Detect which cell encompasses the target text, then output its [x, y] center coordinate. 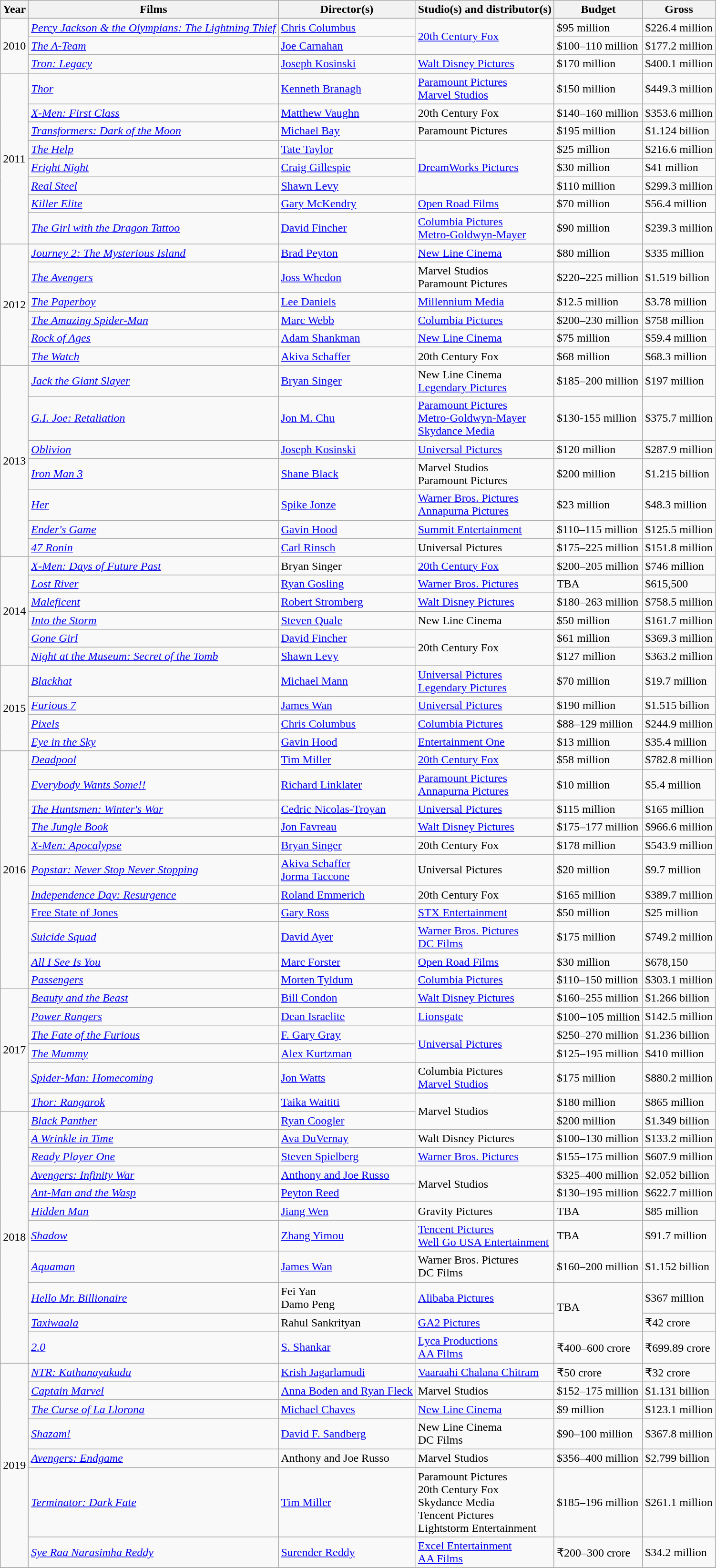
Ryan Gosling [347, 584]
$216.6 million [679, 149]
Thor: Rangarok [153, 1102]
Entertainment One [484, 742]
Kenneth Branagh [347, 89]
$85 million [679, 1211]
Robert Stromberg [347, 602]
Peyton Reed [347, 1193]
Columbia PicturesMarvel Studios [484, 1078]
$88–129 million [598, 724]
Night at the Museum: Secret of the Tomb [153, 657]
Terminator: Dark Fate [153, 1502]
$68 million [598, 356]
A Wrinkle in Time [153, 1139]
DreamWorks Pictures [484, 167]
Matthew Vaughn [347, 113]
Lyca ProductionsAA Films [484, 1347]
$75 million [598, 338]
Ava DuVernay [347, 1139]
Transformers: Dark of the Moon [153, 131]
2014 [14, 611]
$100‒105 million [598, 1017]
Richard Linklater [347, 784]
Dean Israelite [347, 1017]
Avengers: Endgame [153, 1458]
$58 million [598, 760]
$9.7 million [679, 870]
$410 million [679, 1053]
Tencent PicturesWell Go USA Entertainment [484, 1236]
$1.215 billion [679, 474]
$152–175 million [598, 1391]
$220–225 million [598, 277]
$161.7 million [679, 620]
F. Gary Gray [347, 1035]
The Watch [153, 356]
Morten Tyldum [347, 980]
$61 million [598, 638]
The Curse of La Llorona [153, 1409]
Lionsgate [484, 1017]
Year [14, 10]
$303.1 million [679, 980]
₹42 crore [679, 1323]
Iron Man 3 [153, 474]
$299.3 million [679, 185]
Fei YanDamo Peng [347, 1298]
$200–205 million [598, 566]
$1.519 billion [679, 277]
Films [153, 10]
$91.7 million [679, 1236]
$90–100 million [598, 1433]
New Line CinemaLegendary Pictures [484, 381]
$123.1 million [679, 1409]
Joe Carnahan [347, 46]
$56.4 million [679, 203]
Ready Player One [153, 1157]
$140–160 million [598, 113]
Suicide Squad [153, 937]
$12.5 million [598, 302]
Paramount Pictures20th Century FoxSkydance MediaTencent PicturesLightstorm Entertainment [484, 1502]
$185–200 million [598, 381]
Beauty and the Beast [153, 998]
Steven Quale [347, 620]
The Paperboy [153, 302]
Craig Gillespie [347, 167]
Pixels [153, 724]
Jack the Giant Slayer [153, 381]
$48.3 million [679, 505]
$865 million [679, 1102]
$758.5 million [679, 602]
$200–230 million [598, 320]
2017 [14, 1050]
$543.9 million [679, 845]
Gross [679, 10]
The Amazing Spider-Man [153, 320]
Joss Whedon [347, 277]
Shazam! [153, 1433]
$2.052 billion [679, 1175]
The Huntsmen: Winter's War [153, 809]
Spider-Man: Homecoming [153, 1078]
Power Rangers [153, 1017]
$325–400 million [598, 1175]
Spike Jonze [347, 505]
$1.349 billion [679, 1120]
$100–130 million [598, 1139]
$367 million [679, 1298]
Roland Emmerich [347, 894]
Blackhat [153, 681]
$127 million [598, 657]
All I See Is You [153, 962]
$615,500 [679, 584]
Tate Taylor [347, 149]
Columbia PicturesMetro-Goldwyn-Mayer [484, 228]
$1.266 billion [679, 998]
$3.78 million [679, 302]
$133.2 million [679, 1139]
Avengers: Infinity War [153, 1175]
$400.1 million [679, 64]
Ryan Coogler [347, 1120]
GA2 Pictures [484, 1323]
$120 million [598, 449]
X-Men: Days of Future Past [153, 566]
NTR: Kathanayakudu [153, 1373]
Shane Black [347, 474]
Steven Spielberg [347, 1157]
$130-155 million [598, 418]
Rock of Ages [153, 338]
The A-Team [153, 46]
Paramount Pictures [484, 131]
2019 [14, 1466]
Real Steel [153, 185]
$59.4 million [679, 338]
The Avengers [153, 277]
Deadpool [153, 760]
Anna Boden and Ryan Fleck [347, 1391]
$880.2 million [679, 1078]
$177.2 million [679, 46]
Journey 2: The Mysterious Island [153, 253]
New Line CinemaDC Films [484, 1433]
$449.3 million [679, 89]
Jiang Wen [347, 1211]
$1.152 billion [679, 1266]
Hidden Man [153, 1211]
$369.3 million [679, 638]
Jon Watts [347, 1078]
Thor [153, 89]
2012 [14, 305]
Millennium Media [484, 302]
$90 million [598, 228]
$41 million [679, 167]
$175–177 million [598, 827]
Gary McKendry [347, 203]
Brad Peyton [347, 253]
$185–196 million [598, 1502]
Everybody Wants Some!! [153, 784]
Aquaman [153, 1266]
$155–175 million [598, 1157]
$80 million [598, 253]
STX Entertainment [484, 912]
$20 million [598, 870]
$68.3 million [679, 356]
$356–400 million [598, 1458]
Shadow [153, 1236]
S. Shankar [347, 1347]
₹400–600 crore [598, 1347]
Jon Favreau [347, 827]
Taxiwaala [153, 1323]
Gone Girl [153, 638]
47 Ronin [153, 547]
$110–115 million [598, 529]
Summit Entertainment [484, 529]
Michael Chaves [347, 1409]
$95 million [598, 28]
$782.8 million [679, 760]
$1.131 billion [679, 1391]
Popstar: Never Stop Never Stopping [153, 870]
$110–150 million [598, 980]
$180–263 million [598, 602]
$353.6 million [679, 113]
Captain Marvel [153, 1391]
Jon M. Chu [347, 418]
$23 million [598, 505]
$250–270 million [598, 1035]
Warner Bros. PicturesAnnapurna Pictures [484, 505]
$13 million [598, 742]
2018 [14, 1237]
$178 million [598, 845]
Tron: Legacy [153, 64]
Furious 7 [153, 706]
Zhang Yimou [347, 1236]
Alex Kurtzman [347, 1053]
$363.2 million [679, 657]
$10 million [598, 784]
Akiva Schaffer [347, 356]
$9 million [598, 1409]
$239.3 million [679, 228]
Krish Jagarlamudi [347, 1373]
$151.8 million [679, 547]
$125–195 million [598, 1053]
$287.9 million [679, 449]
Excel EntertainmentAA Films [484, 1552]
$175–225 million [598, 547]
$100–110 million [598, 46]
Independence Day: Resurgence [153, 894]
Free State of Jones [153, 912]
The Help [153, 149]
$125.5 million [679, 529]
Paramount PicturesMetro-Goldwyn-MayerSkydance Media [484, 418]
Director(s) [347, 10]
Marc Webb [347, 320]
Surender Reddy [347, 1552]
$749.2 million [679, 937]
Maleficent [153, 602]
Killer Elite [153, 203]
The Jungle Book [153, 827]
$244.9 million [679, 724]
₹200–300 crore [598, 1552]
$1.236 billion [679, 1035]
2011 [14, 158]
$130–195 million [598, 1193]
G.I. Joe: Retaliation [153, 418]
Oblivion [153, 449]
$35.4 million [679, 742]
Paramount PicturesAnnapurna Pictures [484, 784]
Marc Forster [347, 962]
Paramount PicturesMarvel Studios [484, 89]
Passengers [153, 980]
Percy Jackson & the Olympians: The Lightning Thief [153, 28]
Eye in the Sky [153, 742]
2010 [14, 46]
$607.9 million [679, 1157]
Gary Ross [347, 912]
2016 [14, 870]
$622.7 million [679, 1193]
$375.7 million [679, 418]
Budget [598, 10]
$142.5 million [679, 1017]
Ender's Game [153, 529]
X-Men: Apocalypse [153, 845]
Adam Shankman [347, 338]
₹32 crore [679, 1373]
Hello Mr. Billionaire [153, 1298]
$115 million [598, 809]
$150 million [598, 89]
$367.8 million [679, 1433]
$966.6 million [679, 827]
Cedric Nicolas-Troyan [347, 809]
David Ayer [347, 937]
$110 million [598, 185]
$746 million [679, 566]
$180 million [598, 1102]
Black Panther [153, 1120]
$389.7 million [679, 894]
Sye Raa Narasimha Reddy [153, 1552]
X-Men: First Class [153, 113]
$195 million [598, 131]
Bill Condon [347, 998]
$2.799 billion [679, 1458]
Alibaba Pictures [484, 1298]
$226.4 million [679, 28]
$1.515 billion [679, 706]
Universal PicturesLegendary Pictures [484, 681]
Rahul Sankrityan [347, 1323]
$19.7 million [679, 681]
₹699.89 crore [679, 1347]
Her [153, 505]
2013 [14, 461]
Studio(s) and distributor(s) [484, 10]
2.0 [153, 1347]
Akiva SchafferJorma Taccone [347, 870]
$170 million [598, 64]
$678,150 [679, 962]
Into the Storm [153, 620]
₹50 crore [598, 1373]
$160–200 million [598, 1266]
The Fate of the Furious [153, 1035]
Michael Bay [347, 131]
Carl Rinsch [347, 547]
Ant-Man and the Wasp [153, 1193]
2015 [14, 708]
The Girl with the Dragon Tattoo [153, 228]
$1.124 billion [679, 131]
Lost River [153, 584]
$34.2 million [679, 1552]
The Mummy [153, 1053]
Vaaraahi Chalana Chitram [484, 1373]
$197 million [679, 381]
$758 million [679, 320]
$190 million [598, 706]
Fright Night [153, 167]
David F. Sandberg [347, 1433]
$261.1 million [679, 1502]
Gravity Pictures [484, 1211]
$335 million [679, 253]
Lee Daniels [347, 302]
$160–255 million [598, 998]
$5.4 million [679, 784]
Michael Mann [347, 681]
Taika Waititi [347, 1102]
